Search for the cell housing the specified text and yield its [X, Y] center coordinate. 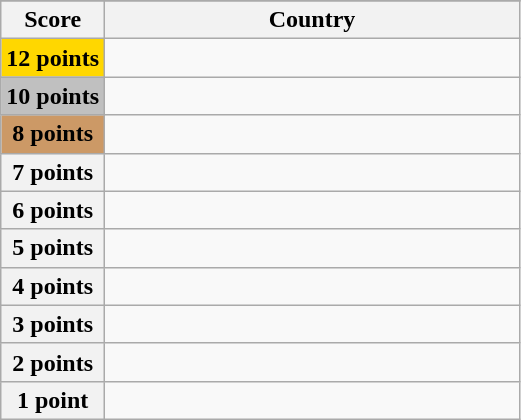
Score [53, 20]
8 points [53, 134]
Country [312, 20]
2 points [53, 362]
10 points [53, 96]
4 points [53, 286]
3 points [53, 324]
5 points [53, 248]
7 points [53, 172]
12 points [53, 58]
1 point [53, 400]
6 points [53, 210]
